Detect which cell encompasses the target text, then output its (X, Y) center coordinate. 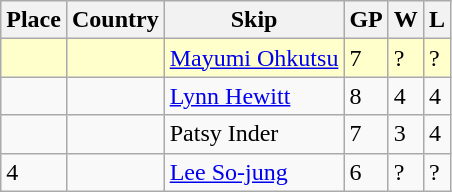
GP (366, 20)
Mayumi Ohkutsu (254, 58)
Country (115, 20)
Patsy Inder (254, 134)
3 (406, 134)
Lee So-jung (254, 172)
Skip (254, 20)
8 (366, 96)
Lynn Hewitt (254, 96)
Place (34, 20)
6 (366, 172)
W (406, 20)
L (436, 20)
